Identify which cell holds the provided text, then report its [X, Y] central coordinate. 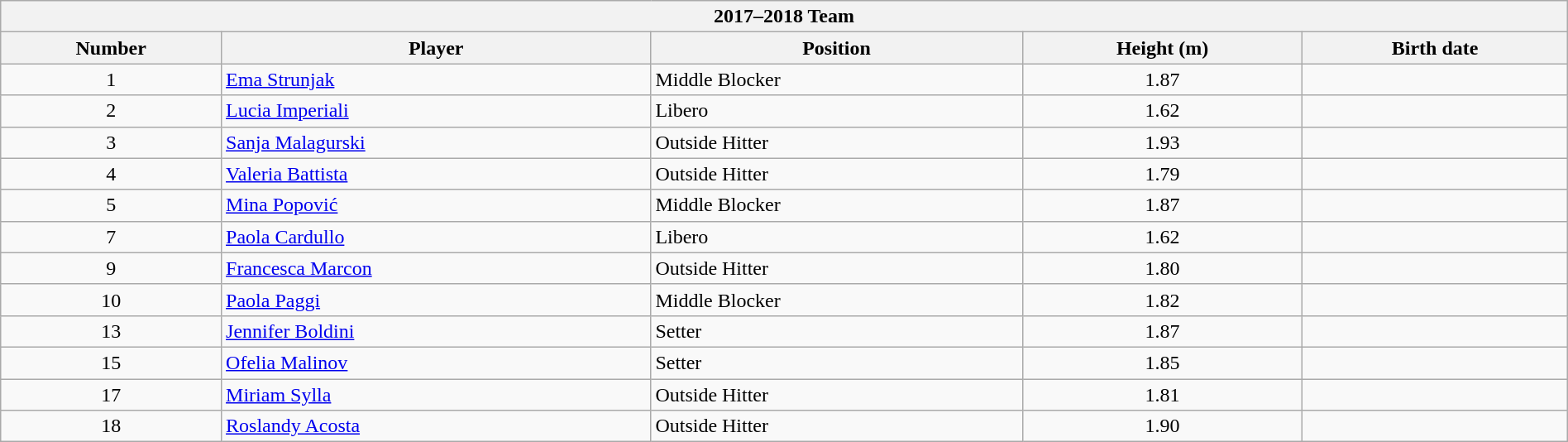
Ofelia Malinov [437, 363]
1 [111, 79]
Paola Cardullo [437, 237]
Valeria Battista [437, 174]
Height (m) [1163, 48]
10 [111, 300]
Miriam Sylla [437, 395]
7 [111, 237]
1.82 [1163, 300]
17 [111, 395]
Roslandy Acosta [437, 426]
1.80 [1163, 268]
Ema Strunjak [437, 79]
1.85 [1163, 363]
3 [111, 142]
9 [111, 268]
Francesca Marcon [437, 268]
13 [111, 331]
1.79 [1163, 174]
1.81 [1163, 395]
Lucia Imperiali [437, 111]
Position [837, 48]
18 [111, 426]
2017–2018 Team [784, 17]
Paola Paggi [437, 300]
Mina Popović [437, 205]
Sanja Malagurski [437, 142]
Number [111, 48]
15 [111, 363]
5 [111, 205]
Jennifer Boldini [437, 331]
4 [111, 174]
Birth date [1435, 48]
1.90 [1163, 426]
2 [111, 111]
Player [437, 48]
1.93 [1163, 142]
